Search for the cell housing the specified text and yield its [X, Y] center coordinate. 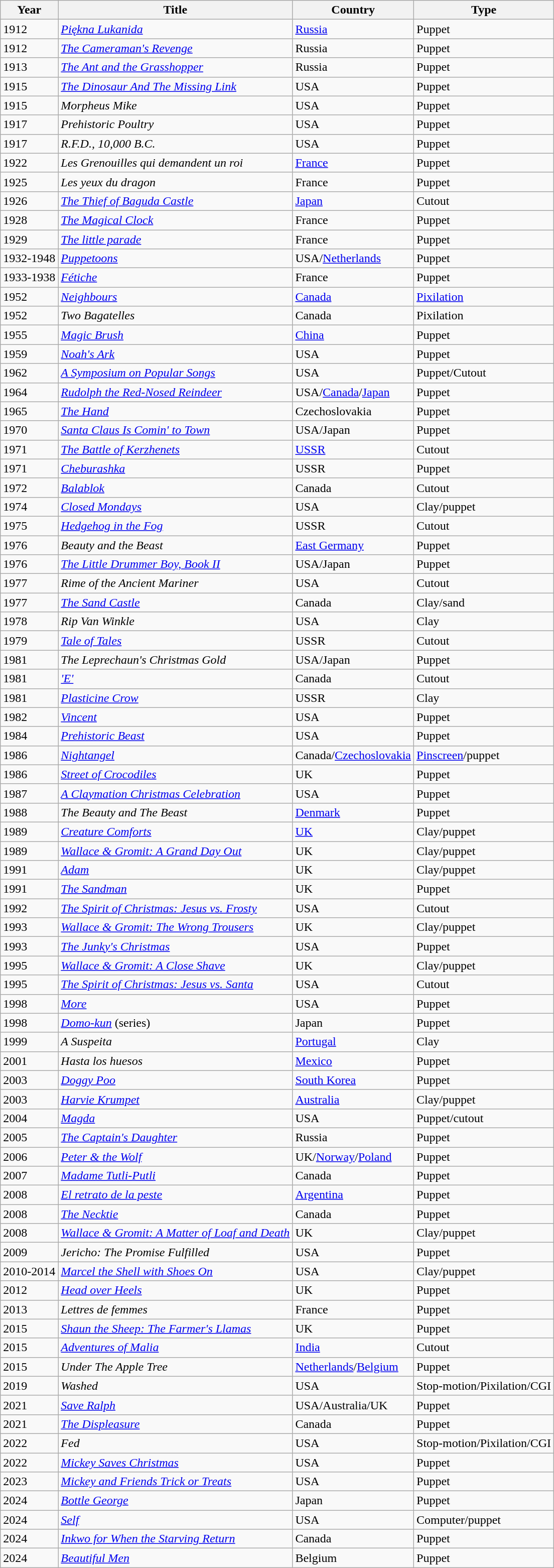
Fétiche [176, 278]
Save Ralph [176, 1405]
Denmark [353, 812]
Tale of Tales [176, 641]
Shaun the Sheep: The Farmer's Llamas [176, 1329]
1979 [29, 641]
Portugal [353, 1042]
The Displeasure [176, 1424]
The Ant and the Grasshopper [176, 67]
1984 [29, 736]
A Symposium on Popular Songs [176, 373]
The Sand Castle [176, 602]
The Beauty and The Beast [176, 812]
The little parade [176, 239]
Argentina [353, 1195]
The Battle of Kerzhenets [176, 449]
1978 [29, 622]
A Claymation Christmas Celebration [176, 793]
The Spirit of Christmas: Jesus vs. Frosty [176, 908]
Rime of the Ancient Mariner [176, 583]
Inkwo for When the Starving Return [176, 1539]
The Thief of Baguda Castle [176, 201]
Doggy Poo [176, 1080]
The Captain's Daughter [176, 1137]
Madame Tutli-Putli [176, 1176]
The Leprechaun's Christmas Gold [176, 660]
Magda [176, 1118]
1933-1938 [29, 278]
1999 [29, 1042]
East Germany [353, 545]
Under The Apple Tree [176, 1367]
Netherlands/Belgium [353, 1367]
UK/Norway/Poland [353, 1156]
Wallace & Gromit: The Wrong Trousers [176, 927]
Canada/Czechoslovakia [353, 755]
Piękna Lukanida [176, 29]
1982 [29, 717]
1987 [29, 793]
South Korea [353, 1080]
1925 [29, 182]
The Magical Clock [176, 220]
2001 [29, 1061]
Washed [176, 1386]
2005 [29, 1137]
1974 [29, 507]
Adventures of Malia [176, 1348]
Cheburashka [176, 468]
Head over Heels [176, 1290]
2007 [29, 1176]
Pinscreen/puppet [484, 755]
'E' [176, 679]
Mickey Saves Christmas [176, 1463]
The Hand [176, 411]
Street of Crocodiles [176, 774]
Mexico [353, 1061]
Self [176, 1520]
1970 [29, 430]
2019 [29, 1386]
Hedgehog in the Fog [176, 526]
1955 [29, 335]
Domo-kun (series) [176, 1023]
Magic Brush [176, 335]
Rip Van Winkle [176, 622]
Les Grenouilles qui demandent un roi [176, 163]
Beautiful Men [176, 1558]
Puppet/Cutout [484, 373]
Australia [353, 1099]
The Necktie [176, 1214]
Clay/sand [484, 602]
Prehistoric Poultry [176, 125]
Nightangel [176, 755]
The Junky's Christmas [176, 946]
The Dinosaur And The Missing Link [176, 86]
1932-1948 [29, 259]
1922 [29, 163]
Wallace & Gromit: A Grand Day Out [176, 851]
2023 [29, 1482]
1965 [29, 411]
Mickey and Friends Trick or Treats [176, 1482]
R.F.D., 10,000 B.C. [176, 144]
The Cameraman's Revenge [176, 48]
India [353, 1348]
Hasta los huesos [176, 1061]
Two Bagatelles [176, 316]
El retrato de la peste [176, 1195]
Bottle George [176, 1501]
More [176, 1004]
Czechoslovakia [353, 411]
2009 [29, 1252]
2004 [29, 1118]
Adam [176, 870]
Year [29, 10]
2013 [29, 1309]
2012 [29, 1290]
Wallace & Gromit: A Close Shave [176, 966]
1928 [29, 220]
Plasticine Crow [176, 698]
Puppetoons [176, 259]
China [353, 335]
USA/Canada/Japan [353, 392]
Vincent [176, 717]
Jericho: The Promise Fulfilled [176, 1252]
Fed [176, 1443]
Computer/puppet [484, 1520]
1913 [29, 67]
1926 [29, 201]
The Spirit of Christmas: Jesus vs. Santa [176, 985]
USA/Netherlands [353, 259]
2010-2014 [29, 1271]
Marcel the Shell with Shoes On [176, 1271]
The Little Drummer Boy, Book II [176, 564]
Les yeux du dragon [176, 182]
Country [353, 10]
Prehistoric Beast [176, 736]
Closed Mondays [176, 507]
USA/Australia/UK [353, 1405]
1929 [29, 239]
Belgium [353, 1558]
Noah's Ark [176, 354]
1964 [29, 392]
Puppet/cutout [484, 1118]
1962 [29, 373]
Creature Comforts [176, 831]
Santa Claus Is Comin' to Town [176, 430]
1975 [29, 526]
Rudolph the Red-Nosed Reindeer [176, 392]
Morpheus Mike [176, 105]
Type [484, 10]
1992 [29, 908]
Neighbours [176, 297]
Lettres de femmes [176, 1309]
Beauty and the Beast [176, 545]
Peter & the Wolf [176, 1156]
The Sandman [176, 889]
1959 [29, 354]
2006 [29, 1156]
Balablok [176, 488]
Title [176, 10]
1972 [29, 488]
Harvie Krumpet [176, 1099]
Wallace & Gromit: A Matter of Loaf and Death [176, 1233]
1988 [29, 812]
A Suspeita [176, 1042]
